Extract the (X, Y) coordinate from the center of the cell holding the provided text.  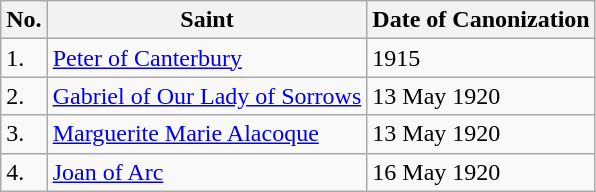
1915 (481, 58)
16 May 1920 (481, 172)
Date of Canonization (481, 20)
Saint (207, 20)
1. (24, 58)
Gabriel of Our Lady of Sorrows (207, 96)
Joan of Arc (207, 172)
2. (24, 96)
3. (24, 134)
4. (24, 172)
No. (24, 20)
Peter of Canterbury (207, 58)
Marguerite Marie Alacoque (207, 134)
